Search for the cell housing the specified text and yield its [x, y] center coordinate. 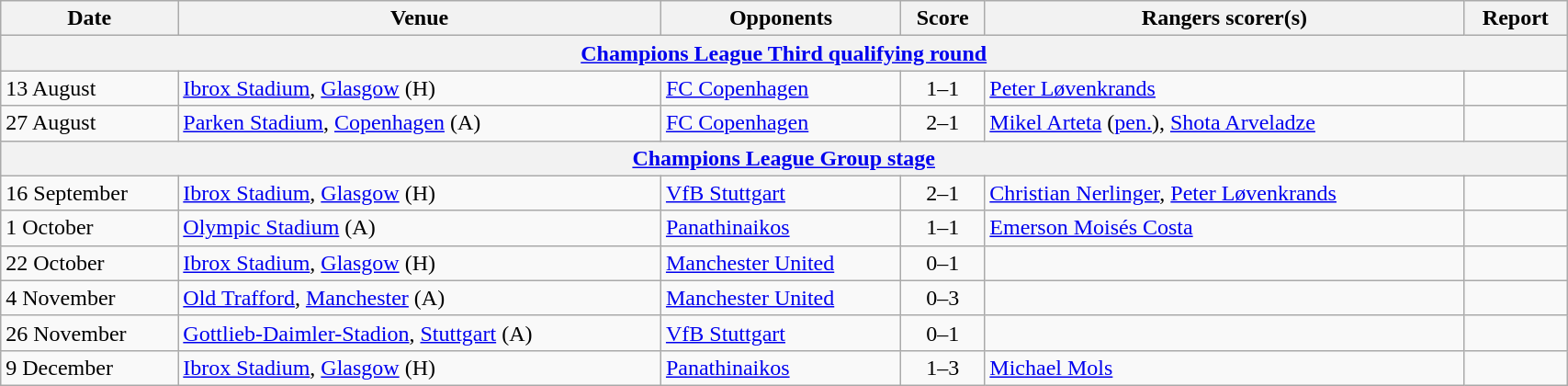
Mikel Arteta (pen.), Shota Arveladze [1224, 123]
26 November [90, 333]
Report [1516, 18]
Emerson Moisés Costa [1224, 228]
Rangers scorer(s) [1224, 18]
0–3 [942, 298]
Michael Mols [1224, 368]
Opponents [781, 18]
16 September [90, 193]
27 August [90, 123]
9 December [90, 368]
13 August [90, 88]
Gottlieb-Daimler-Stadion, Stuttgart (A) [420, 333]
Champions League Group stage [784, 158]
Venue [420, 18]
1–3 [942, 368]
Olympic Stadium (A) [420, 228]
Date [90, 18]
22 October [90, 263]
Peter Løvenkrands [1224, 88]
Old Trafford, Manchester (A) [420, 298]
Christian Nerlinger, Peter Løvenkrands [1224, 193]
Champions League Third qualifying round [784, 53]
Parken Stadium, Copenhagen (A) [420, 123]
1 October [90, 228]
Score [942, 18]
4 November [90, 298]
